Capture the cell that displays the provided text and extract its (x, y) central coordinate. 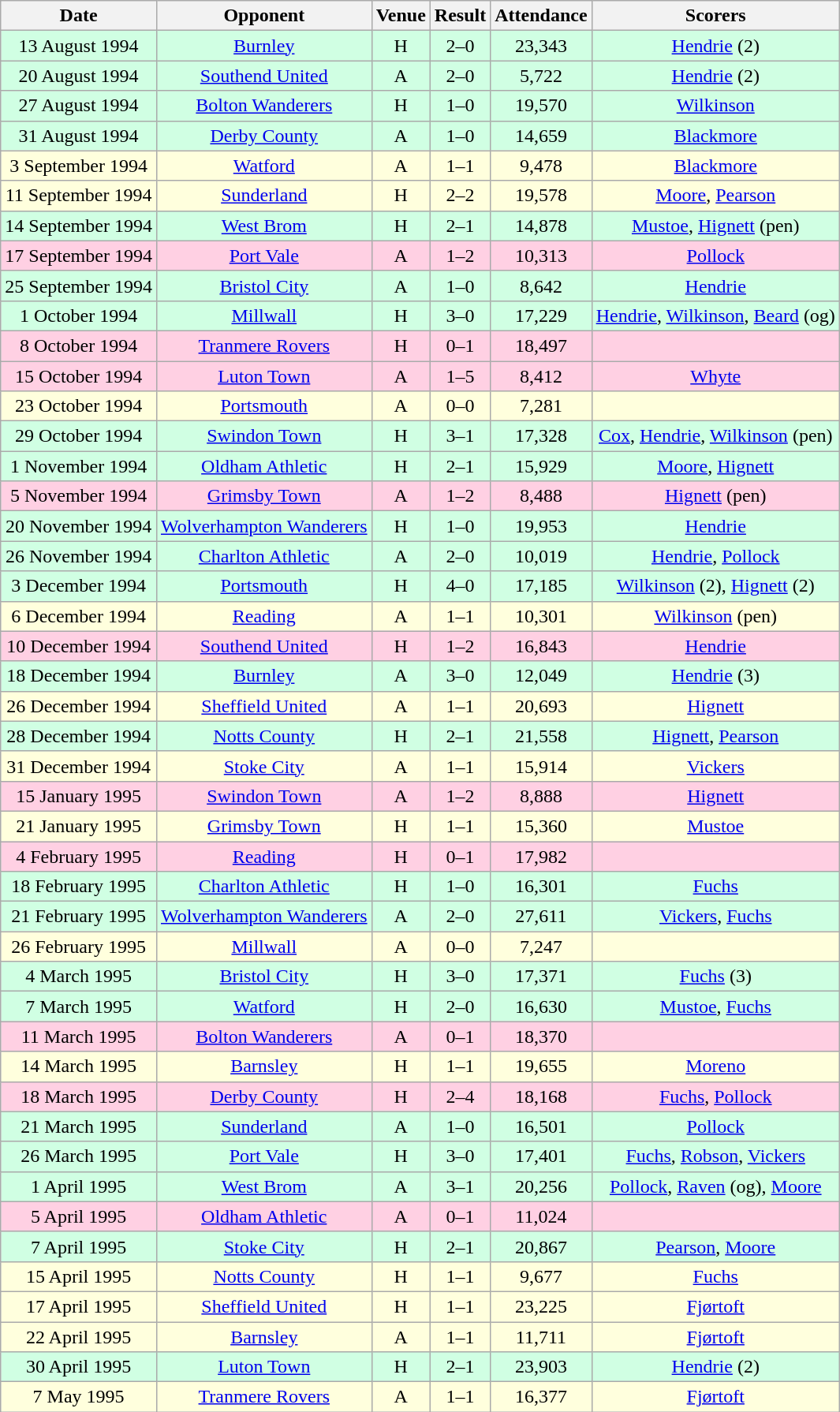
Whyte (715, 376)
Wilkinson (pen) (715, 616)
23 October 1994 (79, 406)
Wilkinson (715, 106)
17,401 (541, 1156)
1 October 1994 (79, 316)
15 April 1995 (79, 1276)
29 October 1994 (79, 436)
1 November 1994 (79, 466)
27,611 (541, 917)
19,570 (541, 106)
14 March 1995 (79, 1066)
26 February 1995 (79, 947)
2–4 (460, 1096)
18,497 (541, 346)
4 March 1995 (79, 977)
4 February 1995 (79, 856)
1–5 (460, 376)
15,929 (541, 466)
11,711 (541, 1337)
20,256 (541, 1186)
6 December 1994 (79, 616)
23,343 (541, 46)
9,478 (541, 166)
19,953 (541, 526)
8 October 1994 (79, 346)
11 March 1995 (79, 1037)
Fuchs, Pollock (715, 1096)
9,677 (541, 1276)
Attendance (541, 16)
17 April 1995 (79, 1306)
8,642 (541, 286)
Mustoe, Hignett (pen) (715, 226)
Moreno (715, 1066)
26 March 1995 (79, 1156)
15 January 1995 (79, 796)
10,313 (541, 256)
Result (460, 16)
19,578 (541, 196)
Hendrie (3) (715, 676)
20,693 (541, 706)
18 December 1994 (79, 676)
25 September 1994 (79, 286)
Mustoe (715, 826)
5,722 (541, 76)
20 August 1994 (79, 76)
17,982 (541, 856)
Scorers (715, 16)
16,630 (541, 1007)
17,185 (541, 586)
16,377 (541, 1397)
Fuchs (3) (715, 977)
3 December 1994 (79, 586)
Opponent (263, 16)
21 March 1995 (79, 1126)
21,558 (541, 736)
Fuchs, Robson, Vickers (715, 1156)
14,659 (541, 136)
15,360 (541, 826)
22 April 1995 (79, 1337)
16,501 (541, 1126)
11 September 1994 (79, 196)
16,301 (541, 887)
7 May 1995 (79, 1397)
28 December 1994 (79, 736)
18,370 (541, 1037)
Hendrie, Pollock (715, 556)
20,867 (541, 1246)
17,328 (541, 436)
Pollock, Raven (og), Moore (715, 1186)
7,247 (541, 947)
10 December 1994 (79, 646)
17 September 1994 (79, 256)
Cox, Hendrie, Wilkinson (pen) (715, 436)
Pearson, Moore (715, 1246)
5 November 1994 (79, 496)
Date (79, 16)
30 April 1995 (79, 1367)
8,488 (541, 496)
18,168 (541, 1096)
Hignett (pen) (715, 496)
26 December 1994 (79, 706)
26 November 1994 (79, 556)
Vickers, Fuchs (715, 917)
18 March 1995 (79, 1096)
Wilkinson (2), Hignett (2) (715, 586)
13 August 1994 (79, 46)
4–0 (460, 586)
Hendrie, Wilkinson, Beard (og) (715, 316)
18 February 1995 (79, 887)
Venue (401, 16)
27 August 1994 (79, 106)
12,049 (541, 676)
16,843 (541, 646)
21 February 1995 (79, 917)
10,019 (541, 556)
Hignett, Pearson (715, 736)
2–2 (460, 196)
17,371 (541, 977)
15 October 1994 (79, 376)
17,229 (541, 316)
31 August 1994 (79, 136)
Moore, Hignett (715, 466)
Mustoe, Fuchs (715, 1007)
7,281 (541, 406)
10,301 (541, 616)
5 April 1995 (79, 1216)
3 September 1994 (79, 166)
23,225 (541, 1306)
21 January 1995 (79, 826)
7 March 1995 (79, 1007)
20 November 1994 (79, 526)
14,878 (541, 226)
Moore, Pearson (715, 196)
7 April 1995 (79, 1246)
8,412 (541, 376)
19,655 (541, 1066)
1 April 1995 (79, 1186)
15,914 (541, 766)
8,888 (541, 796)
11,024 (541, 1216)
14 September 1994 (79, 226)
31 December 1994 (79, 766)
23,903 (541, 1367)
Vickers (715, 766)
